For the text-containing cell, return its midpoint in [X, Y] coordinate format. 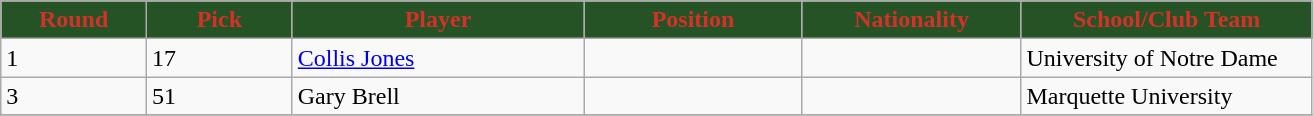
Nationality [912, 20]
Player [438, 20]
51 [219, 96]
17 [219, 58]
Collis Jones [438, 58]
Pick [219, 20]
University of Notre Dame [1167, 58]
Marquette University [1167, 96]
Round [74, 20]
3 [74, 96]
Gary Brell [438, 96]
School/Club Team [1167, 20]
1 [74, 58]
Position [694, 20]
